Output the (x, y) coordinate of the center of the cell containing the given text.  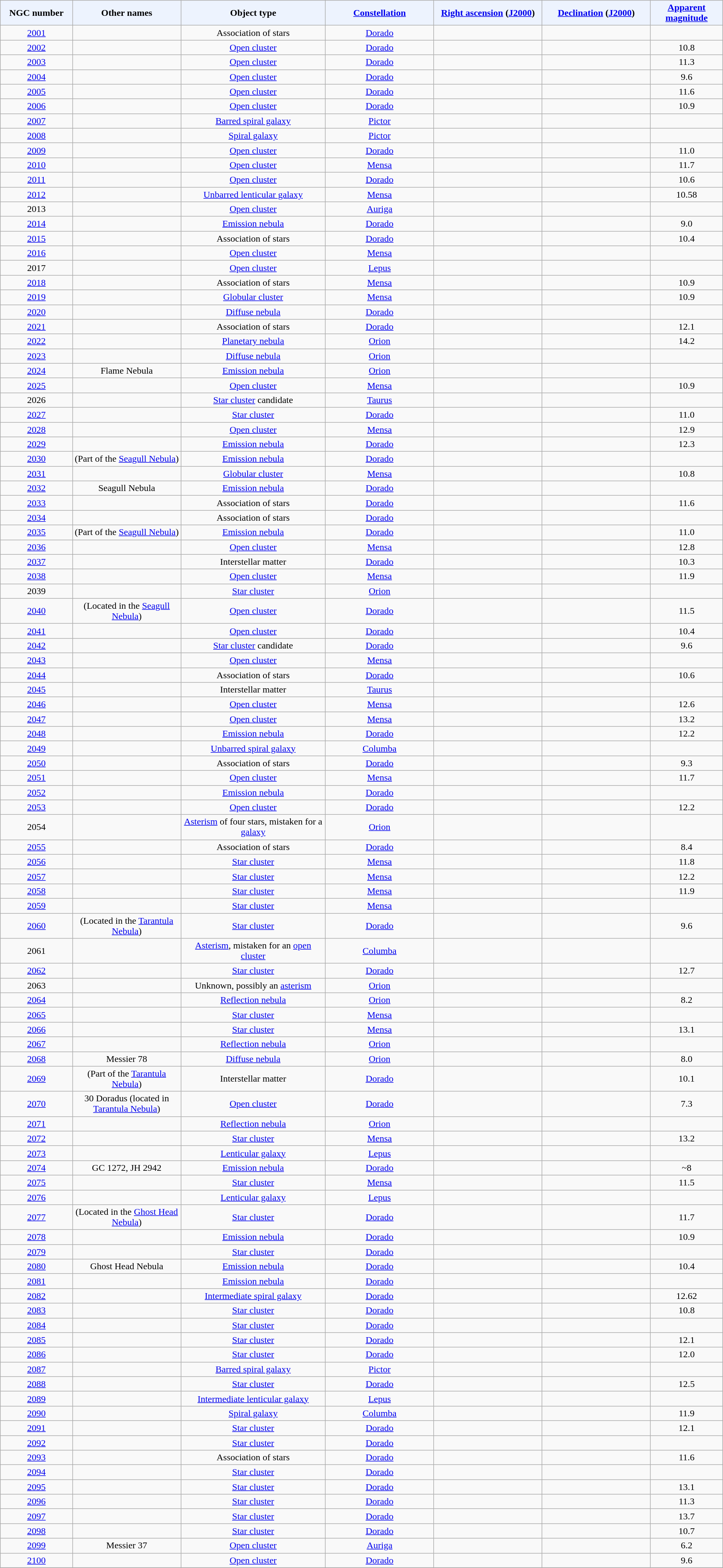
2073 (36, 1153)
2016 (36, 253)
2088 (36, 1384)
2035 (36, 532)
6.2 (687, 1546)
2051 (36, 778)
2092 (36, 1443)
Right ascension (J2000) (488, 13)
13.7 (687, 1516)
2040 (36, 611)
2003 (36, 62)
2041 (36, 631)
2022 (36, 341)
2043 (36, 660)
2078 (36, 1237)
2068 (36, 1059)
2087 (36, 1369)
2007 (36, 121)
12.5 (687, 1384)
2017 (36, 268)
2013 (36, 209)
(Located in the Tarantula Nebula) (127, 926)
2098 (36, 1531)
2048 (36, 734)
Messier 37 (127, 1546)
(Located in the Ghost Head Nebula) (127, 1217)
Seagull Nebula (127, 488)
2038 (36, 576)
2006 (36, 106)
10.58 (687, 194)
2026 (36, 400)
2096 (36, 1502)
2061 (36, 951)
Planetary nebula (253, 341)
2082 (36, 1296)
2042 (36, 645)
2071 (36, 1124)
2086 (36, 1355)
2093 (36, 1458)
GC 1272, JH 2942 (127, 1168)
12.9 (687, 430)
30 Doradus (located in Tarantula Nebula) (127, 1104)
2015 (36, 239)
2011 (36, 179)
2002 (36, 47)
2094 (36, 1472)
(Located in the Seagull Nebula) (127, 611)
2023 (36, 356)
2050 (36, 763)
2004 (36, 77)
2027 (36, 415)
2020 (36, 312)
2018 (36, 283)
Declination (J2000) (596, 13)
2029 (36, 444)
Asterism, mistaken for an open cluster (253, 951)
2046 (36, 704)
2001 (36, 33)
2047 (36, 719)
8.2 (687, 1000)
2034 (36, 518)
2055 (36, 847)
8.4 (687, 847)
2036 (36, 547)
2032 (36, 488)
2062 (36, 971)
2057 (36, 876)
2067 (36, 1044)
2059 (36, 906)
2030 (36, 459)
2089 (36, 1399)
2056 (36, 862)
2090 (36, 1413)
2049 (36, 748)
2025 (36, 385)
2033 (36, 503)
2060 (36, 926)
2009 (36, 150)
14.2 (687, 341)
11.8 (687, 862)
2012 (36, 194)
2085 (36, 1340)
2084 (36, 1325)
2077 (36, 1217)
Intermediate spiral galaxy (253, 1296)
10.3 (687, 562)
Unbarred lenticular galaxy (253, 194)
2097 (36, 1516)
2044 (36, 675)
10.7 (687, 1531)
12.8 (687, 547)
2058 (36, 891)
Object type (253, 13)
Flame Nebula (127, 371)
Unknown, possibly an asterism (253, 986)
2099 (36, 1546)
2091 (36, 1428)
2031 (36, 474)
2083 (36, 1311)
2005 (36, 91)
Unbarred spiral galaxy (253, 748)
2045 (36, 690)
12.0 (687, 1355)
Asterism of four stars, mistaken for a galaxy (253, 827)
2014 (36, 224)
12.3 (687, 444)
2095 (36, 1487)
12.7 (687, 971)
2075 (36, 1182)
2065 (36, 1015)
NGC number (36, 13)
Intermediate lenticular galaxy (253, 1399)
Ghost Head Nebula (127, 1267)
2070 (36, 1104)
2039 (36, 591)
2053 (36, 807)
2066 (36, 1030)
Apparent magnitude (687, 13)
2076 (36, 1197)
2028 (36, 430)
8.0 (687, 1059)
2063 (36, 986)
9.3 (687, 763)
2008 (36, 135)
2024 (36, 371)
2100 (36, 1560)
2054 (36, 827)
12.62 (687, 1296)
2010 (36, 165)
2081 (36, 1281)
7.3 (687, 1104)
2052 (36, 792)
2072 (36, 1138)
~8 (687, 1168)
2069 (36, 1079)
2079 (36, 1252)
Messier 78 (127, 1059)
2037 (36, 562)
12.6 (687, 704)
2019 (36, 297)
10.1 (687, 1079)
2021 (36, 327)
2064 (36, 1000)
Other names (127, 13)
(Part of the Tarantula Nebula) (127, 1079)
2080 (36, 1267)
Constellation (379, 13)
9.0 (687, 224)
2074 (36, 1168)
